Provide the [X, Y] coordinate of the cell's center where the given text is located.  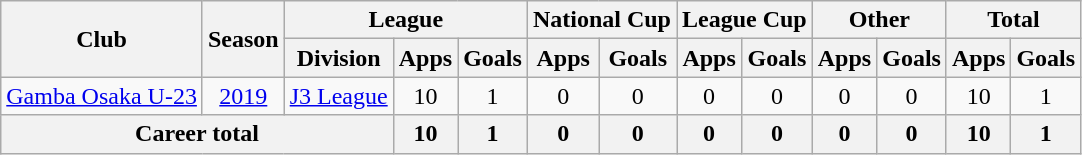
Club [102, 39]
Gamba Osaka U-23 [102, 96]
Division [338, 58]
League [406, 20]
J3 League [338, 96]
Season [243, 39]
League Cup [744, 20]
Total [1013, 20]
National Cup [602, 20]
2019 [243, 96]
Other [879, 20]
Career total [197, 134]
